Return [x, y] of the center of cell containing provided text 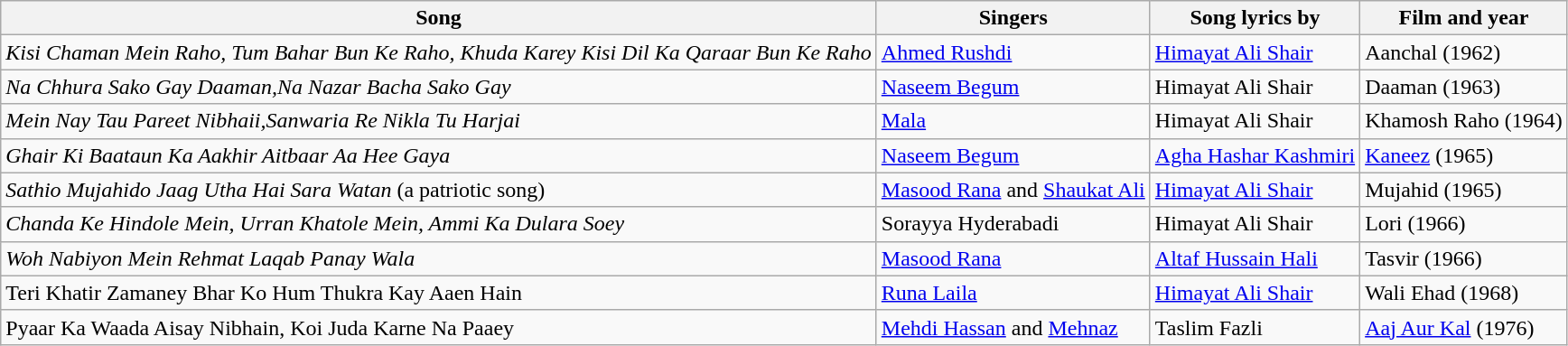
Song lyrics by [1255, 18]
Ghair Ki Baataun Ka Aakhir Aitbaar Aa Hee Gaya [439, 155]
Kisi Chaman Mein Raho, Tum Bahar Bun Ke Raho, Khuda Karey Kisi Dil Ka Qaraar Bun Ke Raho [439, 52]
Teri Khatir Zamaney Bhar Ko Hum Thukra Kay Aaen Hain [439, 293]
Mehdi Hassan and Mehnaz [1013, 327]
Taslim Fazli [1255, 327]
Singers [1013, 18]
Masood Rana [1013, 258]
Chanda Ke Hindole Mein, Urran Khatole Mein, Ammi Ka Dulara Soey [439, 224]
Wali Ehad (1968) [1464, 293]
Aanchal (1962) [1464, 52]
Altaf Hussain Hali [1255, 258]
Runa Laila [1013, 293]
Song [439, 18]
Sorayya Hyderabadi [1013, 224]
Pyaar Ka Waada Aisay Nibhain, Koi Juda Karne Na Paaey [439, 327]
Mein Nay Tau Pareet Nibhaii,Sanwaria Re Nikla Tu Harjai [439, 121]
Tasvir (1966) [1464, 258]
Sathio Mujahido Jaag Utha Hai Sara Watan (a patriotic song) [439, 190]
Woh Nabiyon Mein Rehmat Laqab Panay Wala [439, 258]
Aaj Aur Kal (1976) [1464, 327]
Film and year [1464, 18]
Masood Rana and Shaukat Ali [1013, 190]
Lori (1966) [1464, 224]
Khamosh Raho (1964) [1464, 121]
Ahmed Rushdi [1013, 52]
Mujahid (1965) [1464, 190]
Agha Hashar Kashmiri [1255, 155]
Kaneez (1965) [1464, 155]
Mala [1013, 121]
Na Chhura Sako Gay Daaman,Na Nazar Bacha Sako Gay [439, 87]
Daaman (1963) [1464, 87]
